Capture the cell that displays the provided text and extract its (x, y) central coordinate. 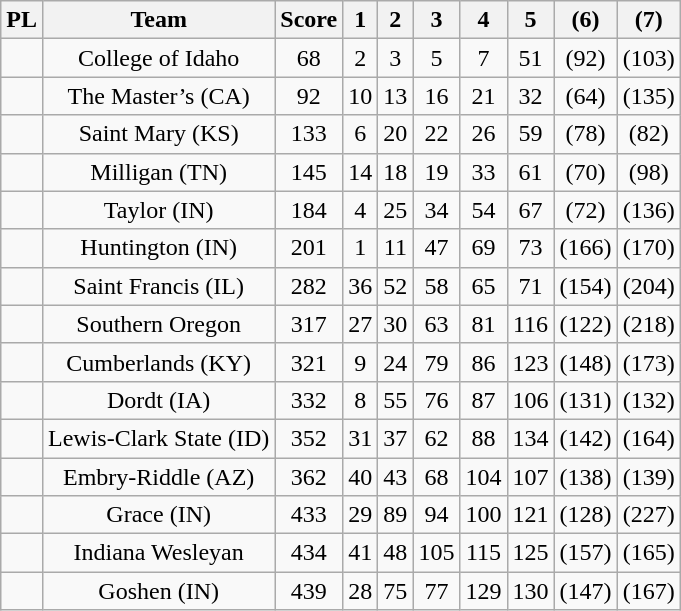
184 (309, 210)
(139) (648, 477)
25 (396, 210)
282 (309, 286)
86 (484, 362)
(136) (648, 210)
19 (436, 172)
54 (484, 210)
33 (484, 172)
(82) (648, 134)
(173) (648, 362)
100 (484, 515)
317 (309, 324)
439 (309, 591)
(128) (586, 515)
321 (309, 362)
30 (396, 324)
(70) (586, 172)
43 (396, 477)
(132) (648, 400)
20 (396, 134)
76 (436, 400)
Indiana Wesleyan (158, 553)
22 (436, 134)
71 (530, 286)
94 (436, 515)
55 (396, 400)
73 (530, 248)
The Master’s (CA) (158, 96)
75 (396, 591)
63 (436, 324)
(78) (586, 134)
Huntington (IN) (158, 248)
11 (396, 248)
145 (309, 172)
41 (360, 553)
(154) (586, 286)
65 (484, 286)
18 (396, 172)
79 (436, 362)
(164) (648, 438)
40 (360, 477)
(135) (648, 96)
28 (360, 591)
(165) (648, 553)
10 (360, 96)
(138) (586, 477)
College of Idaho (158, 58)
13 (396, 96)
(166) (586, 248)
Milligan (TN) (158, 172)
87 (484, 400)
Saint Francis (IL) (158, 286)
62 (436, 438)
(167) (648, 591)
29 (360, 515)
116 (530, 324)
362 (309, 477)
Taylor (IN) (158, 210)
(227) (648, 515)
PL (22, 20)
59 (530, 134)
134 (530, 438)
(72) (586, 210)
433 (309, 515)
36 (360, 286)
106 (530, 400)
121 (530, 515)
105 (436, 553)
Saint Mary (KS) (158, 134)
(148) (586, 362)
201 (309, 248)
352 (309, 438)
58 (436, 286)
77 (436, 591)
67 (530, 210)
(64) (586, 96)
26 (484, 134)
(204) (648, 286)
31 (360, 438)
130 (530, 591)
16 (436, 96)
(122) (586, 324)
332 (309, 400)
Embry-Riddle (AZ) (158, 477)
(7) (648, 20)
6 (360, 134)
123 (530, 362)
115 (484, 553)
Team (158, 20)
(131) (586, 400)
129 (484, 591)
24 (396, 362)
61 (530, 172)
Southern Oregon (158, 324)
Grace (IN) (158, 515)
104 (484, 477)
88 (484, 438)
89 (396, 515)
(218) (648, 324)
69 (484, 248)
(147) (586, 591)
(92) (586, 58)
(103) (648, 58)
(98) (648, 172)
(6) (586, 20)
125 (530, 553)
47 (436, 248)
48 (396, 553)
27 (360, 324)
Lewis-Clark State (ID) (158, 438)
(170) (648, 248)
21 (484, 96)
Goshen (IN) (158, 591)
Score (309, 20)
81 (484, 324)
92 (309, 96)
7 (484, 58)
434 (309, 553)
32 (530, 96)
(157) (586, 553)
107 (530, 477)
133 (309, 134)
9 (360, 362)
52 (396, 286)
14 (360, 172)
(142) (586, 438)
8 (360, 400)
51 (530, 58)
37 (396, 438)
Dordt (IA) (158, 400)
Cumberlands (KY) (158, 362)
34 (436, 210)
